Locate the cell with the specified text and output its (X, Y) center coordinate. 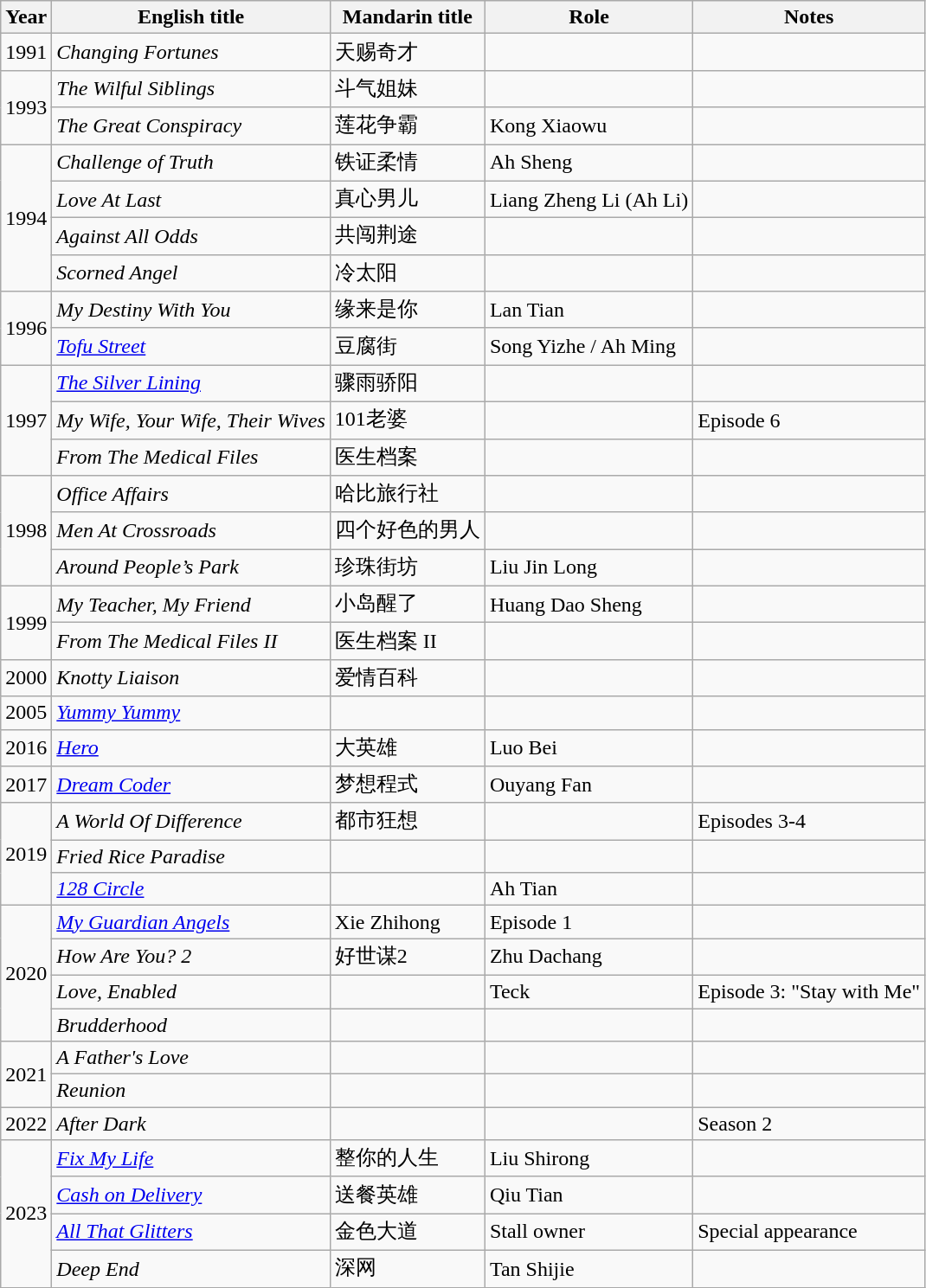
1994 (26, 217)
珍珠街坊 (407, 567)
Episode 6 (809, 420)
Notes (809, 17)
The Great Conspiracy (190, 126)
爱情百科 (407, 678)
Episodes 3-4 (809, 822)
Year (26, 17)
All That Glitters (190, 1232)
Lan Tian (588, 310)
My Teacher, My Friend (190, 604)
Liu Shirong (588, 1159)
2020 (26, 974)
送餐英雄 (407, 1195)
Against All Odds (190, 237)
都市狂想 (407, 822)
2021 (26, 1074)
Reunion (190, 1091)
莲花争霸 (407, 126)
Love, Enabled (190, 991)
1993 (26, 107)
冷太阳 (407, 273)
A World Of Difference (190, 822)
Ah Tian (588, 889)
Role (588, 17)
Fix My Life (190, 1159)
Mandarin title (407, 17)
Season 2 (809, 1124)
1996 (26, 329)
Huang Dao Sheng (588, 604)
共闯荆途 (407, 237)
Brudderhood (190, 1025)
Special appearance (809, 1232)
医生档案 (407, 457)
Deep End (190, 1268)
Song Yizhe / Ah Ming (588, 346)
Teck (588, 991)
整你的人生 (407, 1159)
Xie Zhihong (407, 922)
101老婆 (407, 420)
哈比旅行社 (407, 495)
English title (190, 17)
真心男儿 (407, 199)
斗气姐妹 (407, 88)
Episode 1 (588, 922)
My Guardian Angels (190, 922)
1997 (26, 420)
铁证柔情 (407, 163)
128 Circle (190, 889)
Cash on Delivery (190, 1195)
Kong Xiaowu (588, 126)
From The Medical Files II (190, 642)
Luo Bei (588, 747)
From The Medical Files (190, 457)
2016 (26, 747)
Love At Last (190, 199)
深网 (407, 1268)
1999 (26, 623)
How Are You? 2 (190, 957)
Hero (190, 747)
Tan Shijie (588, 1268)
好世谋2 (407, 957)
Men At Crossroads (190, 531)
Qiu Tian (588, 1195)
After Dark (190, 1124)
Ouyang Fan (588, 785)
Stall owner (588, 1232)
2023 (26, 1214)
Ah Sheng (588, 163)
Challenge of Truth (190, 163)
Knotty Liaison (190, 678)
Office Affairs (190, 495)
缘来是你 (407, 310)
金色大道 (407, 1232)
2005 (26, 713)
A Father's Love (190, 1058)
My Destiny With You (190, 310)
梦想程式 (407, 785)
2019 (26, 855)
Liang Zheng Li (Ah Li) (588, 199)
骤雨骄阳 (407, 384)
Zhu Dachang (588, 957)
Around People’s Park (190, 567)
Fried Rice Paradise (190, 856)
豆腐街 (407, 346)
天赐奇才 (407, 52)
2017 (26, 785)
大英雄 (407, 747)
The Wilful Siblings (190, 88)
小岛醒了 (407, 604)
Scorned Angel (190, 273)
1998 (26, 531)
Changing Fortunes (190, 52)
医生档案 II (407, 642)
Episode 3: "Stay with Me" (809, 991)
2000 (26, 678)
四个好色的男人 (407, 531)
Dream Coder (190, 785)
My Wife, Your Wife, Their Wives (190, 420)
Tofu Street (190, 346)
Yummy Yummy (190, 713)
1991 (26, 52)
Liu Jin Long (588, 567)
The Silver Lining (190, 384)
2022 (26, 1124)
